Determine the (x, y) coordinate at the center of the cell enclosing the given text.  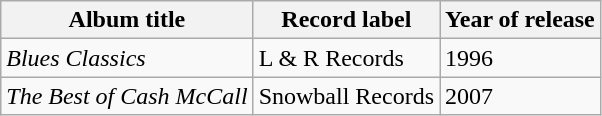
Album title (127, 20)
Snowball Records (346, 96)
The Best of Cash McCall (127, 96)
2007 (520, 96)
Blues Classics (127, 58)
L & R Records (346, 58)
Year of release (520, 20)
Record label (346, 20)
1996 (520, 58)
